Locate the cell with the specified text and output its [x, y] center coordinate. 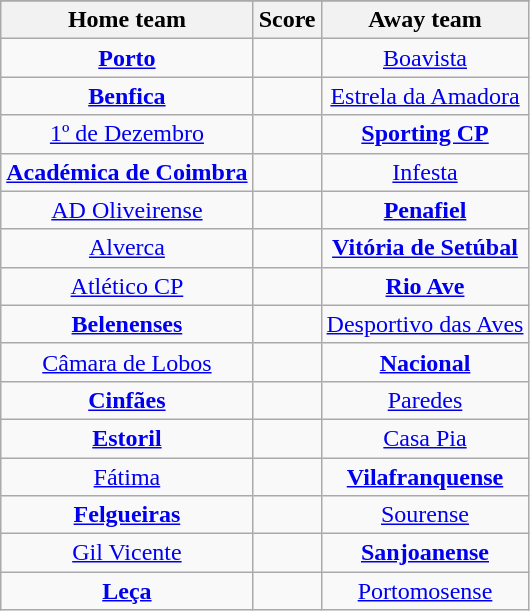
AD Oliveirense [127, 210]
Fátima [127, 477]
Benfica [127, 96]
Estoril [127, 438]
Desportivo das Aves [425, 324]
Home team [127, 20]
Gil Vicente [127, 553]
Boavista [425, 58]
Portomosense [425, 591]
Cinfães [127, 400]
Casa Pia [425, 438]
Sourense [425, 515]
Infesta [425, 172]
Estrela da Amadora [425, 96]
Académica de Coimbra [127, 172]
1º de Dezembro [127, 134]
Penafiel [425, 210]
Porto [127, 58]
Sporting CP [425, 134]
Atlético CP [127, 286]
Vilafranquense [425, 477]
Belenenses [127, 324]
Nacional [425, 362]
Câmara de Lobos [127, 362]
Rio Ave [425, 286]
Leça [127, 591]
Vitória de Setúbal [425, 248]
Alverca [127, 248]
Away team [425, 20]
Felgueiras [127, 515]
Paredes [425, 400]
Score [287, 20]
Sanjoanense [425, 553]
